Scan for the cell matching the given text and deliver its (x, y) coordinate at center. 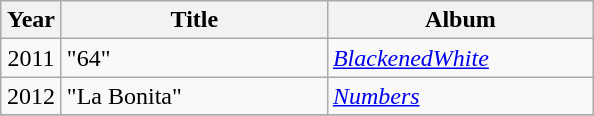
Album (460, 20)
2011 (32, 58)
Numbers (460, 96)
BlackenedWhite (460, 58)
"64" (194, 58)
2012 (32, 96)
Title (194, 20)
"La Bonita" (194, 96)
Year (32, 20)
